Return [X, Y] of the center of cell containing provided text 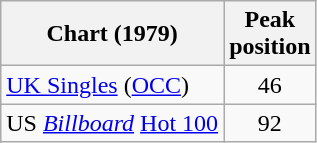
UK Singles (OCC) [112, 85]
92 [270, 123]
US Billboard Hot 100 [112, 123]
Chart (1979) [112, 34]
46 [270, 85]
Peakposition [270, 34]
